Scan for the cell matching the given text and deliver its [X, Y] coordinate at center. 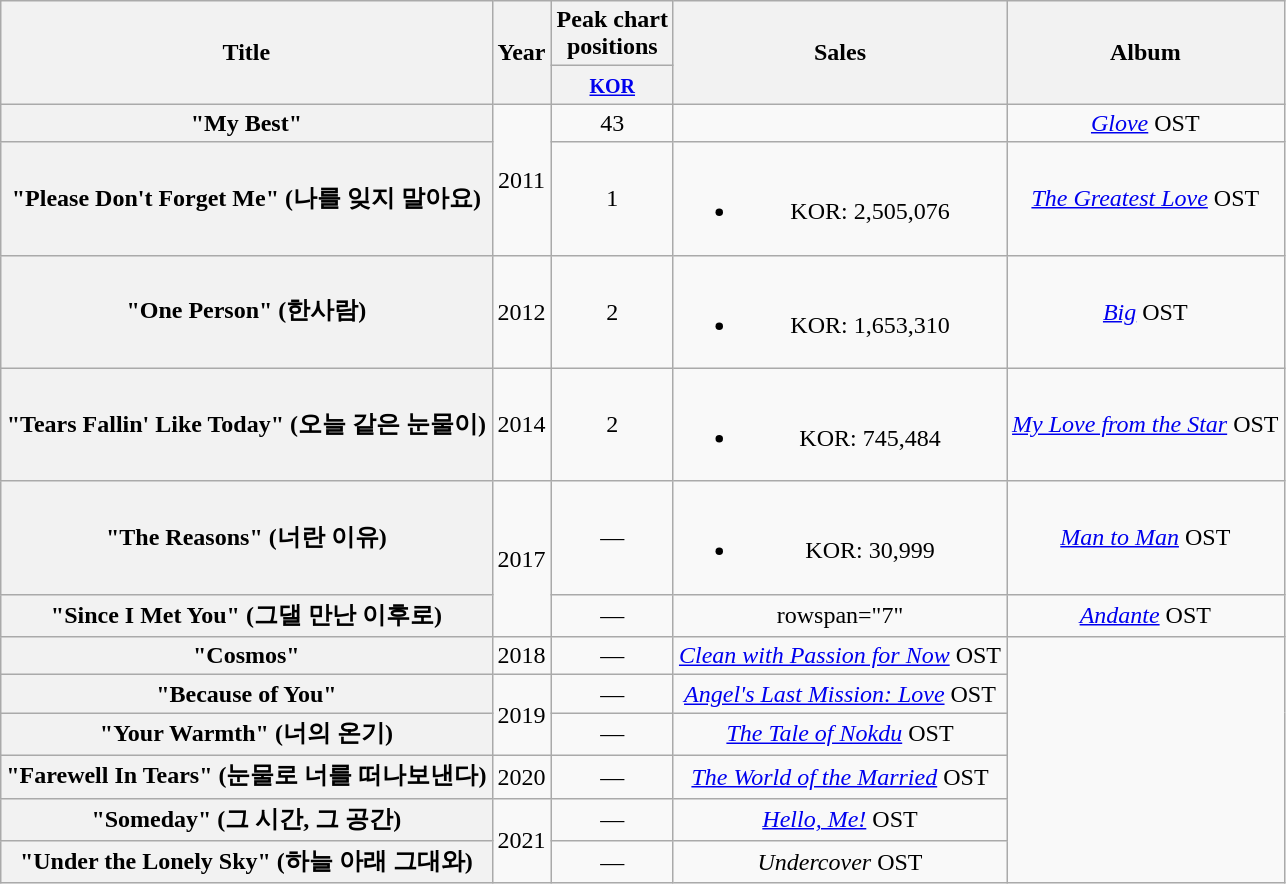
"Tears Fallin' Like Today" (오늘 같은 눈물이) [246, 424]
My Love from the Star OST [1146, 424]
The World of the Married OST [840, 776]
43 [612, 123]
KOR: 30,999 [840, 538]
"Because of You" [246, 694]
2018 [522, 656]
The Tale of Nokdu OST [840, 734]
2017 [522, 559]
"The Reasons" (너란 이유) [246, 538]
2020 [522, 776]
Peak chart positions [612, 34]
2019 [522, 716]
Big OST [1146, 312]
"Your Warmth" (너의 온기) [246, 734]
2011 [522, 180]
rowspan="7" [840, 616]
"One Person" (한사람) [246, 312]
Year [522, 52]
The Greatest Love OST [1146, 198]
"Since I Met You" (그댈 만난 이후로) [246, 616]
"Please Don't Forget Me" (나를 잊지 말아요) [246, 198]
"Cosmos" [246, 656]
Album [1146, 52]
KOR: 745,484 [840, 424]
Clean with Passion for Now OST [840, 656]
Title [246, 52]
"Someday" (그 시간, 그 공간) [246, 820]
Hello, Me! OST [840, 820]
2014 [522, 424]
2012 [522, 312]
"Under the Lonely Sky" (하늘 아래 그대와) [246, 862]
Andante OST [1146, 616]
"My Best" [246, 123]
Angel's Last Mission: Love OST [840, 694]
KOR: 1,653,310 [840, 312]
KOR: 2,505,076 [840, 198]
"Farewell In Tears" (눈물로 너를 떠나보낸다) [246, 776]
Glove OST [1146, 123]
Man to Man OST [1146, 538]
Sales [840, 52]
2021 [522, 840]
1 [612, 198]
KOR [612, 85]
Undercover OST [840, 862]
